Provide the (X, Y) coordinate of the cell's center where the given text is located.  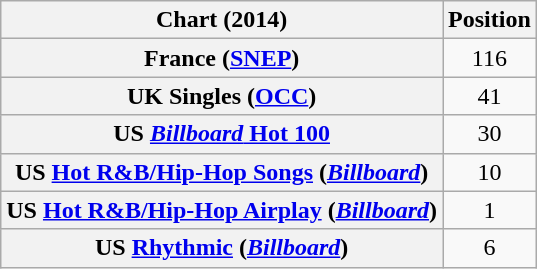
Position (490, 20)
41 (490, 96)
France (SNEP) (222, 58)
116 (490, 58)
US Rhythmic (Billboard) (222, 248)
US Billboard Hot 100 (222, 134)
US Hot R&B/Hip-Hop Airplay (Billboard) (222, 210)
30 (490, 134)
10 (490, 172)
US Hot R&B/Hip-Hop Songs (Billboard) (222, 172)
Chart (2014) (222, 20)
UK Singles (OCC) (222, 96)
1 (490, 210)
6 (490, 248)
